For the text-containing cell, return its midpoint in [x, y] coordinate format. 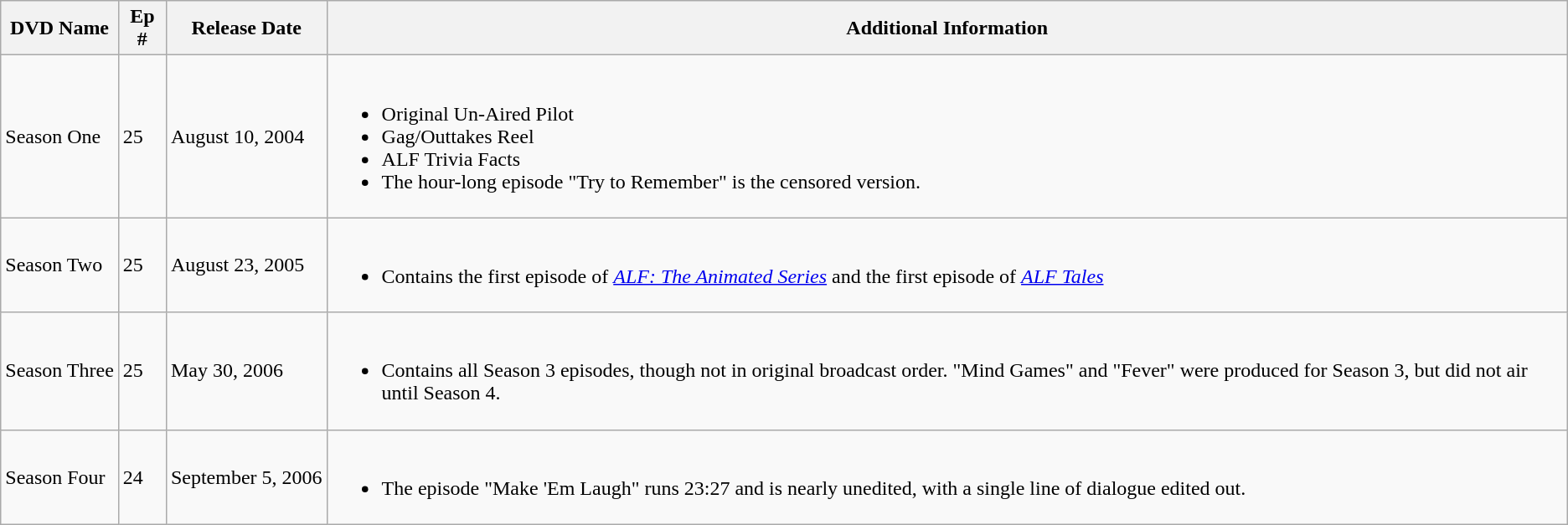
The episode "Make 'Em Laugh" runs 23:27 and is nearly unedited, with a single line of dialogue edited out. [946, 477]
August 23, 2005 [246, 265]
Season Four [60, 477]
September 5, 2006 [246, 477]
Additional Information [946, 28]
24 [142, 477]
Season One [60, 136]
Contains the first episode of ALF: The Animated Series and the first episode of ALF Tales [946, 265]
Season Two [60, 265]
Release Date [246, 28]
DVD Name [60, 28]
Season Three [60, 371]
Ep # [142, 28]
May 30, 2006 [246, 371]
Original Un-Aired PilotGag/Outtakes ReelALF Trivia FactsThe hour-long episode "Try to Remember" is the censored version. [946, 136]
August 10, 2004 [246, 136]
